Scan for the cell matching the given text and deliver its [x, y] coordinate at center. 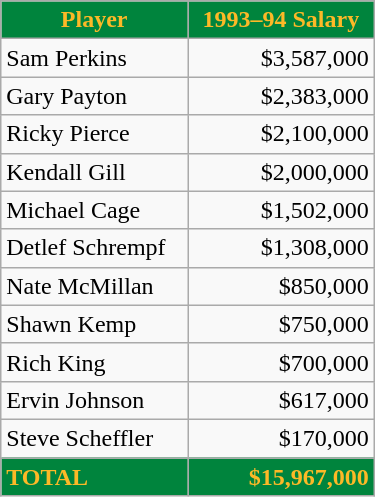
$170,000 [282, 438]
$1,308,000 [282, 248]
Steve Scheffler [94, 438]
Ervin Johnson [94, 400]
TOTAL [94, 477]
Michael Cage [94, 210]
$2,100,000 [282, 134]
Ricky Pierce [94, 134]
$2,000,000 [282, 172]
Nate McMillan [94, 286]
1993–94 Salary [282, 20]
Rich King [94, 362]
$2,383,000 [282, 96]
$1,502,000 [282, 210]
$15,967,000 [282, 477]
$700,000 [282, 362]
Sam Perkins [94, 58]
Detlef Schrempf [94, 248]
Player [94, 20]
$850,000 [282, 286]
$750,000 [282, 324]
Shawn Kemp [94, 324]
Gary Payton [94, 96]
$3,587,000 [282, 58]
Kendall Gill [94, 172]
$617,000 [282, 400]
